Return (x, y) of the center of cell containing provided text 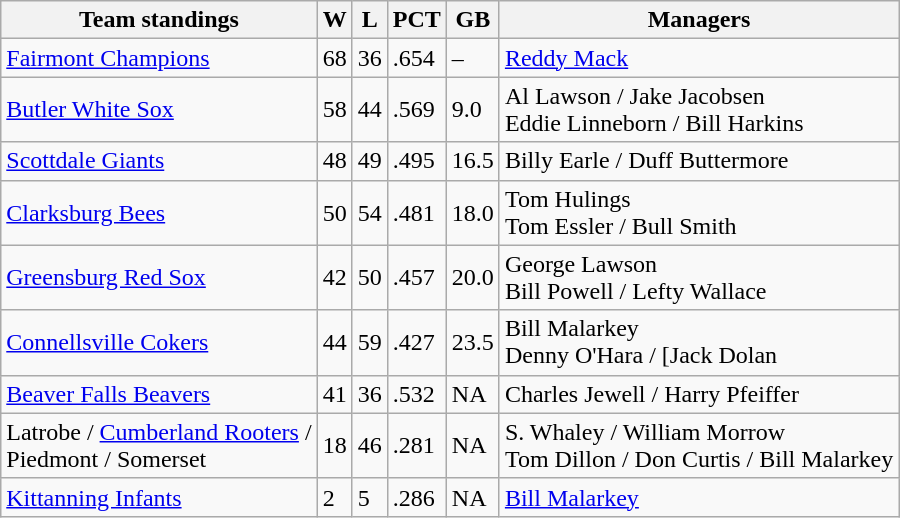
Connellsville Cokers (159, 342)
.654 (416, 58)
Clarksburg Bees (159, 212)
– (472, 58)
.286 (416, 497)
Billy Earle / Duff Buttermore (698, 161)
5 (370, 497)
Charles Jewell / Harry Pfeiffer (698, 394)
S. Whaley / William Morrow Tom Dillon / Don Curtis / Bill Malarkey (698, 446)
Beaver Falls Beavers (159, 394)
.427 (416, 342)
58 (334, 110)
46 (370, 446)
.281 (416, 446)
23.5 (472, 342)
Butler White Sox (159, 110)
Kittanning Infants (159, 497)
Fairmont Champions (159, 58)
George Lawson Bill Powell / Lefty Wallace (698, 278)
9.0 (472, 110)
Bill Malarkey Denny O'Hara / [Jack Dolan (698, 342)
Al Lawson / Jake Jacobsen Eddie Linneborn / Bill Harkins (698, 110)
Reddy Mack (698, 58)
Team standings (159, 20)
42 (334, 278)
Greensburg Red Sox (159, 278)
18.0 (472, 212)
48 (334, 161)
Bill Malarkey (698, 497)
59 (370, 342)
L (370, 20)
.532 (416, 394)
Latrobe / Cumberland Rooters / Piedmont / Somerset (159, 446)
68 (334, 58)
Managers (698, 20)
54 (370, 212)
.495 (416, 161)
.457 (416, 278)
20.0 (472, 278)
GB (472, 20)
49 (370, 161)
2 (334, 497)
W (334, 20)
16.5 (472, 161)
18 (334, 446)
.569 (416, 110)
PCT (416, 20)
Scottdale Giants (159, 161)
41 (334, 394)
Tom Hulings Tom Essler / Bull Smith (698, 212)
.481 (416, 212)
